Detect which cell encompasses the target text, then output its [X, Y] center coordinate. 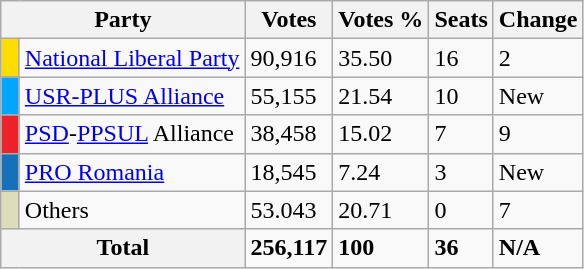
53.043 [289, 210]
USR-PLUS Alliance [132, 96]
PRO Romania [132, 172]
Party [123, 20]
Seats [461, 20]
2 [538, 58]
16 [461, 58]
55,155 [289, 96]
35.50 [381, 58]
21.54 [381, 96]
20.71 [381, 210]
36 [461, 248]
18,545 [289, 172]
National Liberal Party [132, 58]
Change [538, 20]
3 [461, 172]
Votes [289, 20]
90,916 [289, 58]
0 [461, 210]
10 [461, 96]
100 [381, 248]
PSD-PPSUL Alliance [132, 134]
7.24 [381, 172]
Votes % [381, 20]
Total [123, 248]
Others [132, 210]
256,117 [289, 248]
N/A [538, 248]
38,458 [289, 134]
9 [538, 134]
15.02 [381, 134]
